Extract the [x, y] coordinate from the center of the cell holding the provided text.  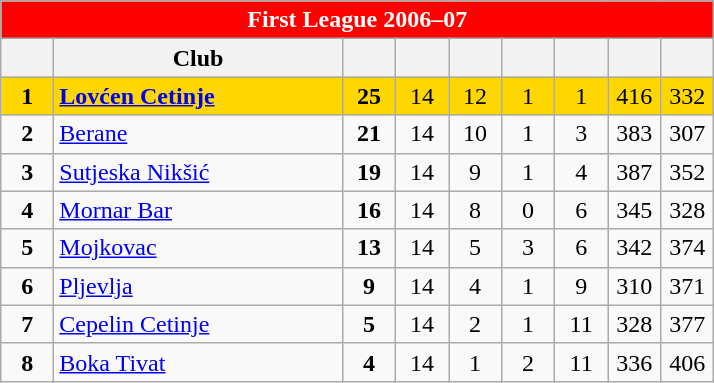
345 [634, 210]
307 [688, 134]
310 [634, 286]
Mojkovac [198, 248]
387 [634, 172]
374 [688, 248]
0 [528, 210]
Sutjeska Nikšić [198, 172]
19 [368, 172]
Berane [198, 134]
377 [688, 324]
Boka Tivat [198, 362]
21 [368, 134]
383 [634, 134]
406 [688, 362]
Club [198, 58]
352 [688, 172]
12 [474, 96]
13 [368, 248]
332 [688, 96]
7 [28, 324]
342 [634, 248]
371 [688, 286]
16 [368, 210]
Lovćen Cetinje [198, 96]
336 [634, 362]
Pljevlja [198, 286]
Mornar Bar [198, 210]
416 [634, 96]
10 [474, 134]
25 [368, 96]
Cepelin Cetinje [198, 324]
First League 2006–07 [358, 20]
